Capture the cell that displays the provided text and extract its [x, y] central coordinate. 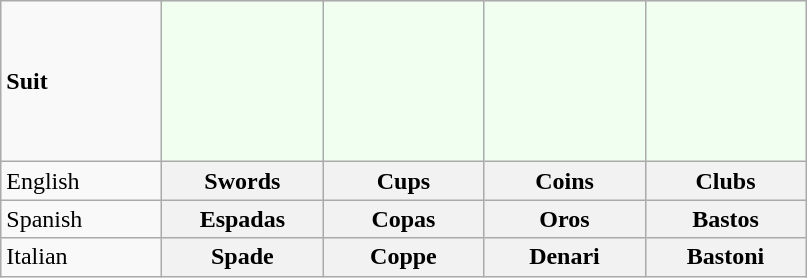
Copas [404, 219]
Swords [242, 181]
Espadas [242, 219]
Coppe [404, 257]
Spanish [82, 219]
Cups [404, 181]
Suit [82, 82]
Clubs [726, 181]
Bastoni [726, 257]
Oros [564, 219]
English [82, 181]
Spade [242, 257]
Bastos [726, 219]
Coins [564, 181]
Denari [564, 257]
Italian [82, 257]
